Detect which cell encompasses the target text, then output its [X, Y] center coordinate. 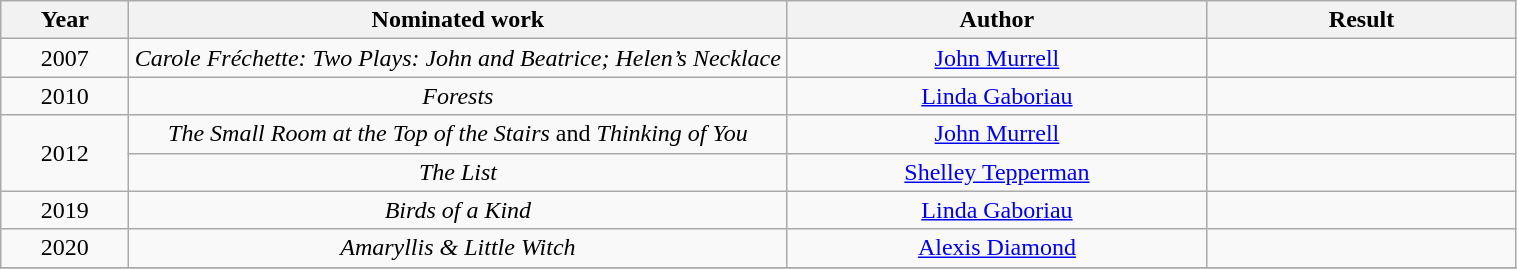
Forests [458, 96]
Author [997, 20]
Amaryllis & Little Witch [458, 248]
2020 [65, 248]
The List [458, 172]
Nominated work [458, 20]
Result [1362, 20]
Carole Fréchette: Two Plays: John and Beatrice; Helen’s Necklace [458, 58]
2012 [65, 153]
Alexis Diamond [997, 248]
The Small Room at the Top of the Stairs and Thinking of You [458, 134]
Year [65, 20]
2007 [65, 58]
2010 [65, 96]
2019 [65, 210]
Birds of a Kind [458, 210]
Shelley Tepperman [997, 172]
